Return the (X, Y) coordinate for the center point of the cell that contains the specified text.  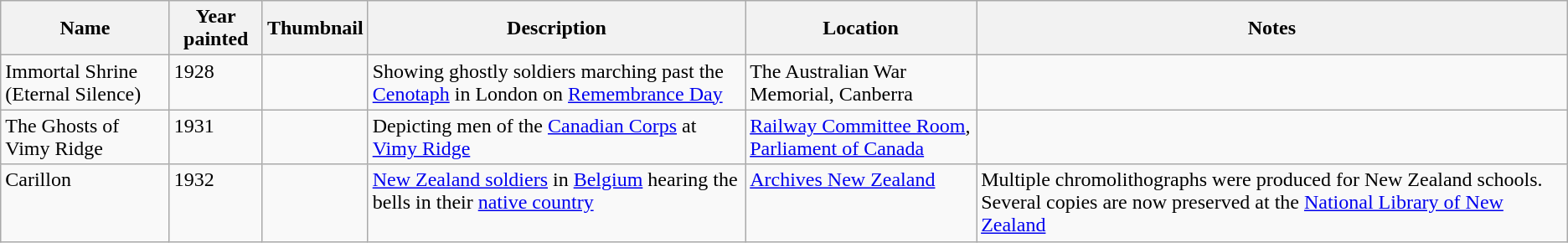
New Zealand soldiers in Belgium hearing the bells in their native country (556, 203)
The Ghosts of Vimy Ridge (85, 137)
1928 (216, 82)
Notes (1272, 28)
The Australian War Memorial, Canberra (861, 82)
Railway Committee Room, Parliament of Canada (861, 137)
Multiple chromolithographs were produced for New Zealand schools. Several copies are now preserved at the National Library of New Zealand (1272, 203)
Location (861, 28)
Showing ghostly soldiers marching past the Cenotaph in London on Remembrance Day (556, 82)
Name (85, 28)
Depicting men of the Canadian Corps at Vimy Ridge (556, 137)
1932 (216, 203)
Immortal Shrine (Eternal Silence) (85, 82)
Description (556, 28)
Thumbnail (315, 28)
1931 (216, 137)
Carillon (85, 203)
Archives New Zealand (861, 203)
Year painted (216, 28)
